Identify which cell holds the provided text, then report its (x, y) central coordinate. 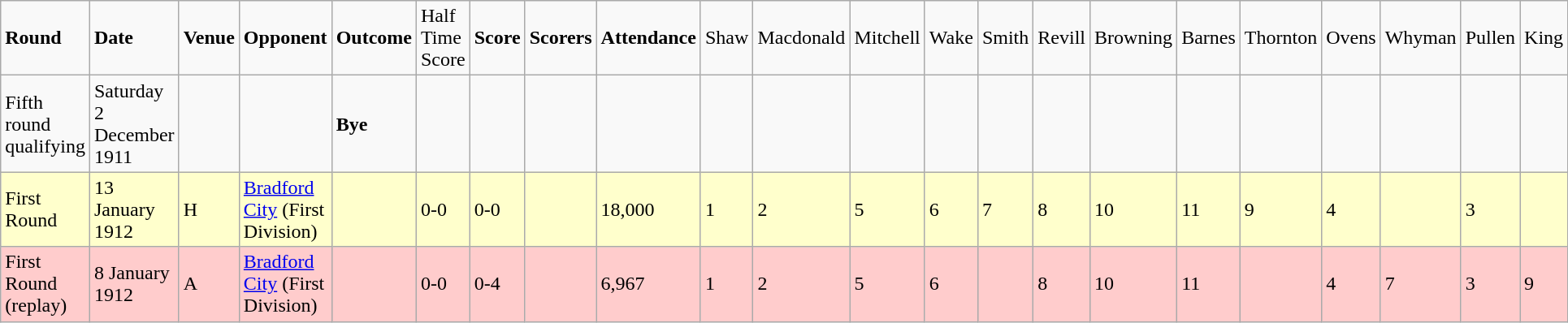
Wake (951, 38)
Bye (374, 123)
Opponent (285, 38)
Date (134, 38)
0-4 (497, 284)
Macdonald (801, 38)
Scorers (561, 38)
Score (497, 38)
Ovens (1351, 38)
Fifth round qualifying (45, 123)
Outcome (374, 38)
Barnes (1209, 38)
King (1544, 38)
Mitchell (887, 38)
Thornton (1280, 38)
A (209, 284)
6,967 (648, 284)
8 January 1912 (134, 284)
Venue (209, 38)
Pullen (1490, 38)
Half Time Score (443, 38)
H (209, 209)
Smith (1005, 38)
Whyman (1420, 38)
Attendance (648, 38)
Browning (1134, 38)
Shaw (726, 38)
First Round (45, 209)
13 January 1912 (134, 209)
First Round (replay) (45, 284)
Revill (1062, 38)
Saturday 2 December 1911 (134, 123)
Round (45, 38)
18,000 (648, 209)
